Return the [x, y] coordinate for the center point of the cell that contains the specified text.  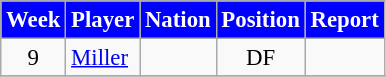
Position [260, 20]
9 [34, 58]
DF [260, 58]
Nation [178, 20]
Report [344, 20]
Week [34, 20]
Player [103, 20]
Miller [103, 58]
